Detect which cell encompasses the target text, then output its (X, Y) center coordinate. 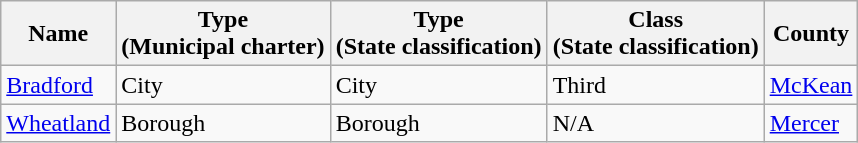
County (811, 34)
Type(State classification) (438, 34)
Third (656, 85)
Name (58, 34)
Mercer (811, 123)
Class(State classification) (656, 34)
McKean (811, 85)
N/A (656, 123)
Wheatland (58, 123)
Bradford (58, 85)
Type(Municipal charter) (223, 34)
